Detect which cell encompasses the target text, then output its [x, y] center coordinate. 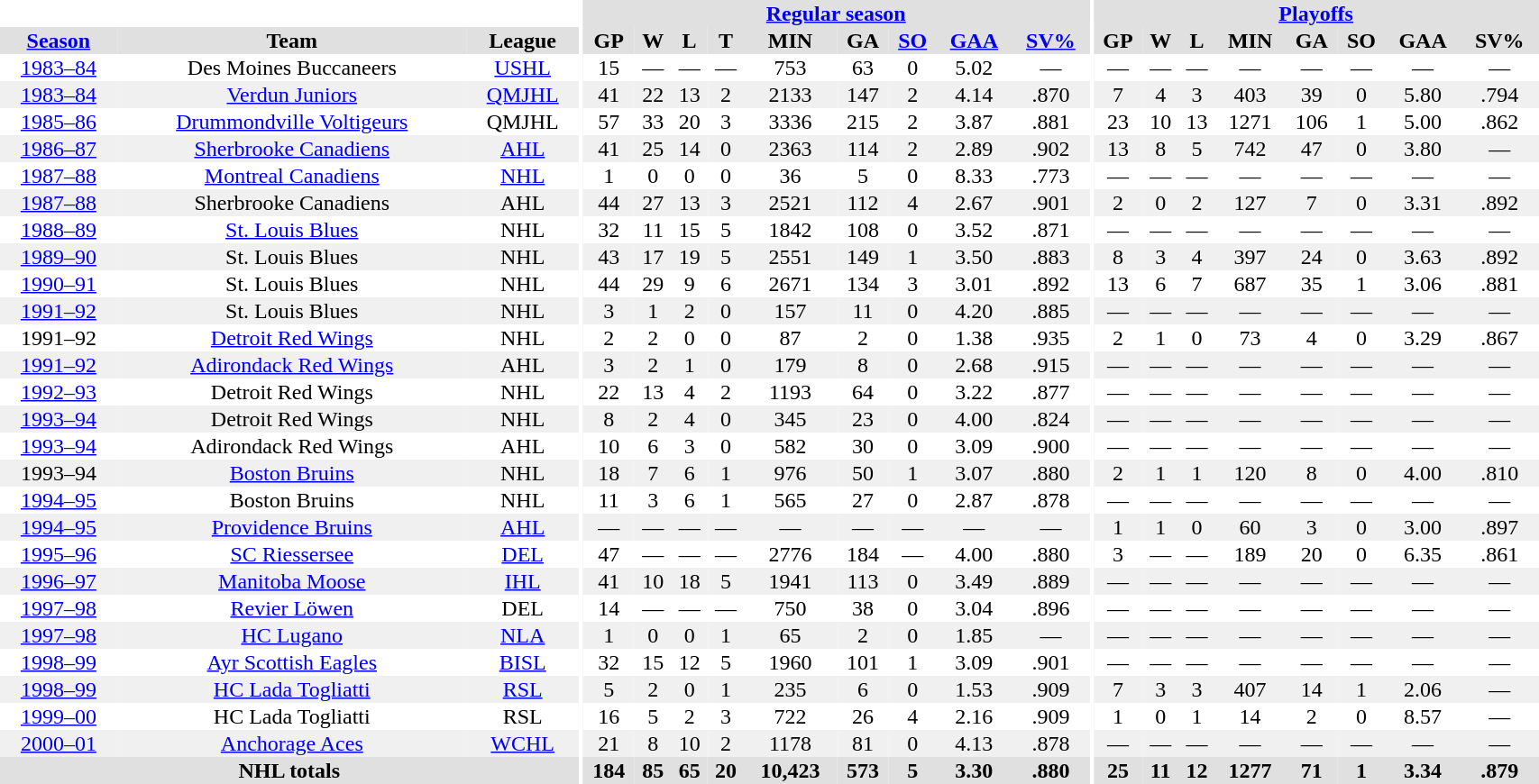
.879 [1499, 770]
753 [790, 68]
Team [292, 41]
19 [689, 257]
USHL [523, 68]
.773 [1050, 176]
39 [1312, 95]
.889 [1050, 581]
2.16 [974, 716]
43 [609, 257]
108 [863, 230]
.902 [1050, 149]
3.49 [974, 581]
1277 [1250, 770]
2133 [790, 95]
71 [1312, 770]
8.57 [1423, 716]
Drummondville Voltigeurs [292, 122]
2.68 [974, 365]
Regular season [836, 14]
2.89 [974, 149]
.867 [1499, 338]
.870 [1050, 95]
33 [653, 122]
NHL totals [289, 770]
Providence Bruins [292, 527]
1992–93 [59, 392]
403 [1250, 95]
2.06 [1423, 689]
League [523, 41]
.810 [1499, 473]
30 [863, 446]
60 [1250, 527]
3.87 [974, 122]
50 [863, 473]
Revier Löwen [292, 608]
81 [863, 743]
1985–86 [59, 122]
NLA [523, 635]
3.34 [1423, 770]
3.04 [974, 608]
87 [790, 338]
2.67 [974, 203]
1960 [790, 662]
215 [863, 122]
565 [790, 500]
3.22 [974, 392]
2521 [790, 203]
1988–89 [59, 230]
1.38 [974, 338]
113 [863, 581]
112 [863, 203]
114 [863, 149]
64 [863, 392]
3336 [790, 122]
134 [863, 284]
57 [609, 122]
29 [653, 284]
1178 [790, 743]
1.53 [974, 689]
1193 [790, 392]
4.14 [974, 95]
.915 [1050, 365]
.794 [1499, 95]
4.20 [974, 311]
.824 [1050, 419]
742 [1250, 149]
.900 [1050, 446]
235 [790, 689]
T [726, 41]
4.13 [974, 743]
3.80 [1423, 149]
26 [863, 716]
BISL [523, 662]
722 [790, 716]
73 [1250, 338]
Manitoba Moose [292, 581]
101 [863, 662]
.877 [1050, 392]
1989–90 [59, 257]
3.07 [974, 473]
3.30 [974, 770]
2776 [790, 554]
3.00 [1423, 527]
85 [653, 770]
3.52 [974, 230]
345 [790, 419]
3.06 [1423, 284]
17 [653, 257]
63 [863, 68]
3.29 [1423, 338]
.883 [1050, 257]
16 [609, 716]
38 [863, 608]
Playoffs [1316, 14]
5.00 [1423, 122]
120 [1250, 473]
.861 [1499, 554]
1999–00 [59, 716]
127 [1250, 203]
1941 [790, 581]
407 [1250, 689]
1271 [1250, 122]
21 [609, 743]
1996–97 [59, 581]
1995–96 [59, 554]
5.80 [1423, 95]
2551 [790, 257]
1842 [790, 230]
582 [790, 446]
SC Riessersee [292, 554]
.862 [1499, 122]
2671 [790, 284]
397 [1250, 257]
10,423 [790, 770]
157 [790, 311]
5.02 [974, 68]
1.85 [974, 635]
2363 [790, 149]
.885 [1050, 311]
3.01 [974, 284]
Ayr Scottish Eagles [292, 662]
36 [790, 176]
.896 [1050, 608]
2000–01 [59, 743]
IHL [523, 581]
149 [863, 257]
Montreal Canadiens [292, 176]
2.87 [974, 500]
3.31 [1423, 203]
.871 [1050, 230]
1990–91 [59, 284]
3.63 [1423, 257]
35 [1312, 284]
.897 [1499, 527]
Season [59, 41]
Des Moines Buccaneers [292, 68]
976 [790, 473]
HC Lugano [292, 635]
24 [1312, 257]
3.50 [974, 257]
189 [1250, 554]
6.35 [1423, 554]
8.33 [974, 176]
9 [689, 284]
.935 [1050, 338]
Anchorage Aces [292, 743]
147 [863, 95]
687 [1250, 284]
750 [790, 608]
1986–87 [59, 149]
573 [863, 770]
179 [790, 365]
WCHL [523, 743]
106 [1312, 122]
Verdun Juniors [292, 95]
